Locate the cell with the specified text and output its (X, Y) center coordinate. 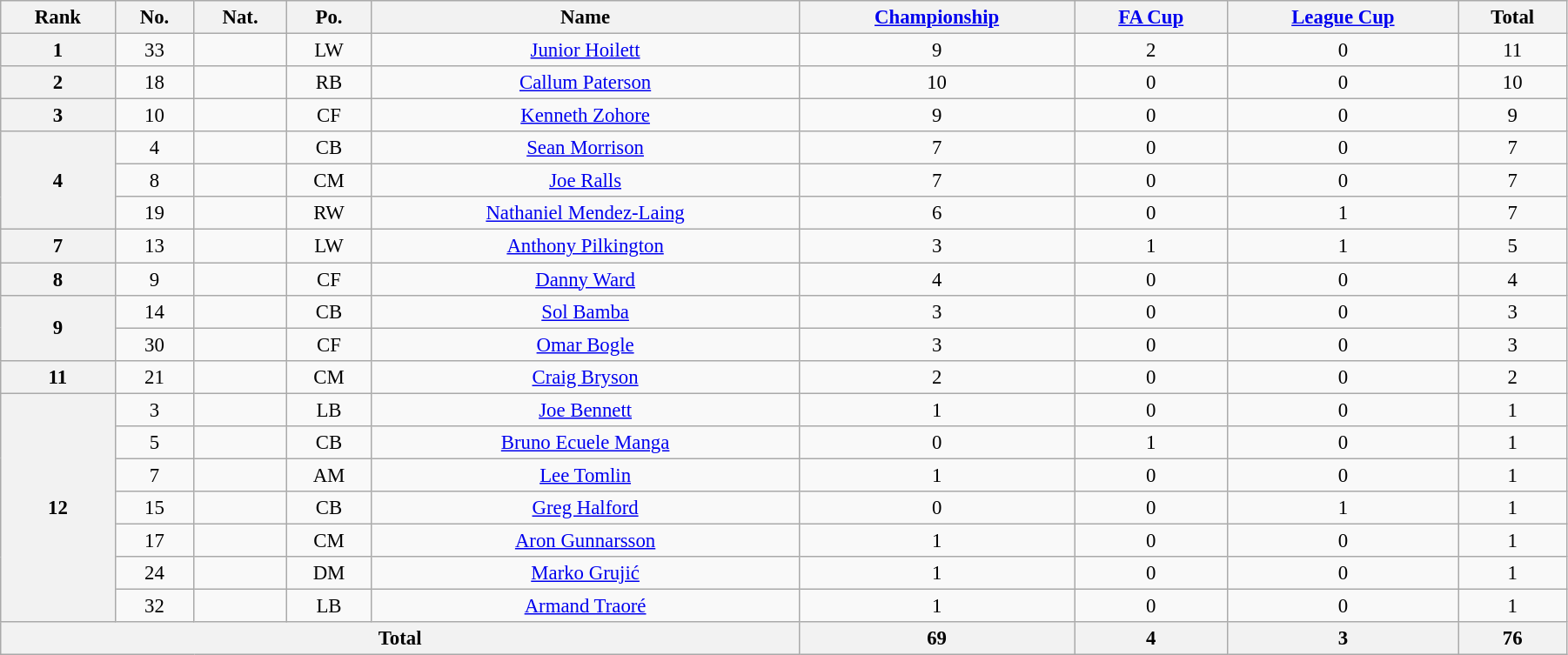
Nathaniel Mendez-Laing (586, 213)
Armand Traoré (586, 606)
Lee Tomlin (586, 475)
Junior Hoilett (586, 50)
Name (586, 17)
DM (329, 573)
Joe Ralls (586, 181)
AM (329, 475)
24 (155, 573)
15 (155, 508)
Greg Halford (586, 508)
6 (936, 213)
13 (155, 246)
FA Cup (1151, 17)
12 (57, 508)
RB (329, 83)
Championship (936, 17)
14 (155, 311)
RW (329, 213)
League Cup (1344, 17)
69 (936, 638)
Joe Bennett (586, 410)
Danny Ward (586, 279)
Marko Grujić (586, 573)
18 (155, 83)
Omar Bogle (586, 344)
Po. (329, 17)
Callum Paterson (586, 83)
30 (155, 344)
32 (155, 606)
No. (155, 17)
Sol Bamba (586, 311)
Craig Bryson (586, 377)
Anthony Pilkington (586, 246)
76 (1512, 638)
19 (155, 213)
17 (155, 540)
Rank (57, 17)
33 (155, 50)
21 (155, 377)
Kenneth Zohore (586, 116)
Bruno Ecuele Manga (586, 443)
Sean Morrison (586, 148)
Aron Gunnarsson (586, 540)
Nat. (240, 17)
